Provide the [x, y] coordinate of the cell's center where the given text is located.  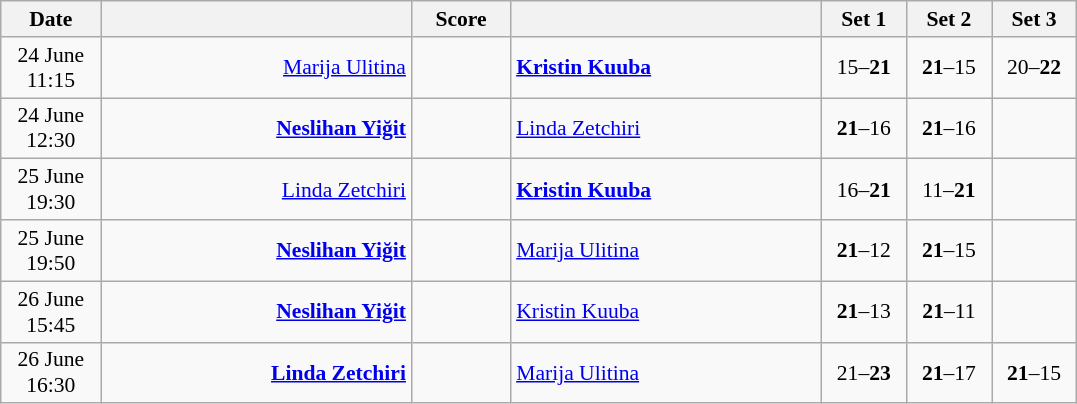
21–12 [864, 250]
Set 2 [948, 19]
20–22 [1034, 68]
25 June19:30 [51, 190]
16–21 [864, 190]
Set 3 [1034, 19]
21–17 [948, 372]
25 June19:50 [51, 250]
Set 1 [864, 19]
21–11 [948, 312]
24 June12:30 [51, 128]
Score [461, 19]
26 June15:45 [51, 312]
26 June16:30 [51, 372]
15–21 [864, 68]
Date [51, 19]
24 June11:15 [51, 68]
21–23 [864, 372]
11–21 [948, 190]
21–13 [864, 312]
